Capture the cell that displays the provided text and extract its (x, y) central coordinate. 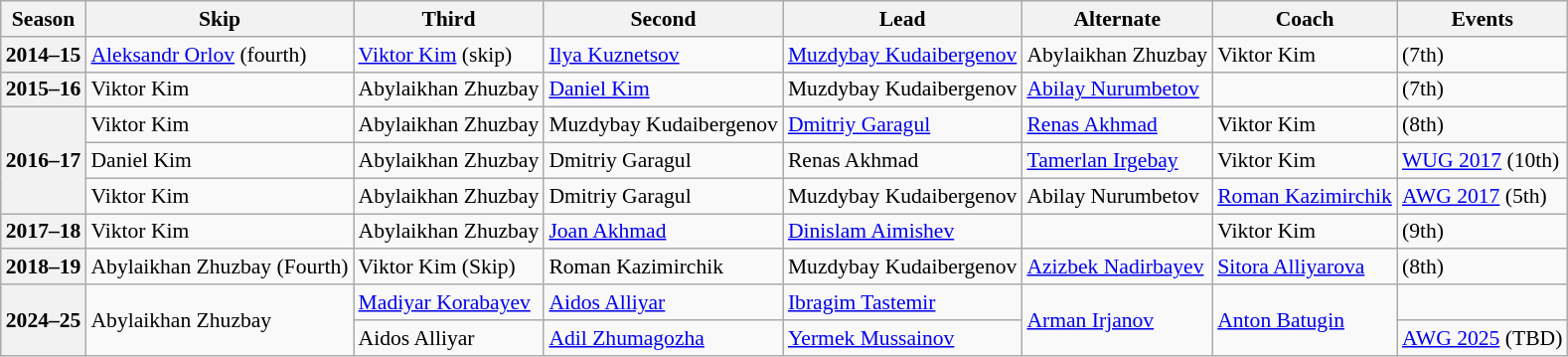
Aleksandr Orlov (fourth) (219, 55)
WUG 2017 (10th) (1483, 161)
Alternate (1117, 19)
Abylaikhan Zhuzbay (Fourth) (219, 268)
Sitora Alliyarova (1305, 268)
2024–25 (44, 320)
Skip (219, 19)
Lead (902, 19)
Dinislam Aimishev (902, 232)
Season (44, 19)
Joan Akhmad (664, 232)
2016–17 (44, 161)
Coach (1305, 19)
Madiyar Korabayev (449, 302)
Azizbek Nadirbayev (1117, 268)
Yermek Mussainov (902, 338)
Viktor Kim (Skip) (449, 268)
2015–16 (44, 89)
AWG 2025 (TBD) (1483, 338)
Anton Batugin (1305, 320)
Third (449, 19)
AWG 2017 (5th) (1483, 196)
Ibragim Tastemir (902, 302)
2018–19 (44, 268)
Arman Irjanov (1117, 320)
Tamerlan Irgebay (1117, 161)
2017–18 (44, 232)
Events (1483, 19)
2014–15 (44, 55)
Second (664, 19)
Viktor Kim (skip) (449, 55)
Adil Zhumagozha (664, 338)
Ilya Kuznetsov (664, 55)
(9th) (1483, 232)
